From the cell containing the given text, extract its center point as [X, Y] coordinate. 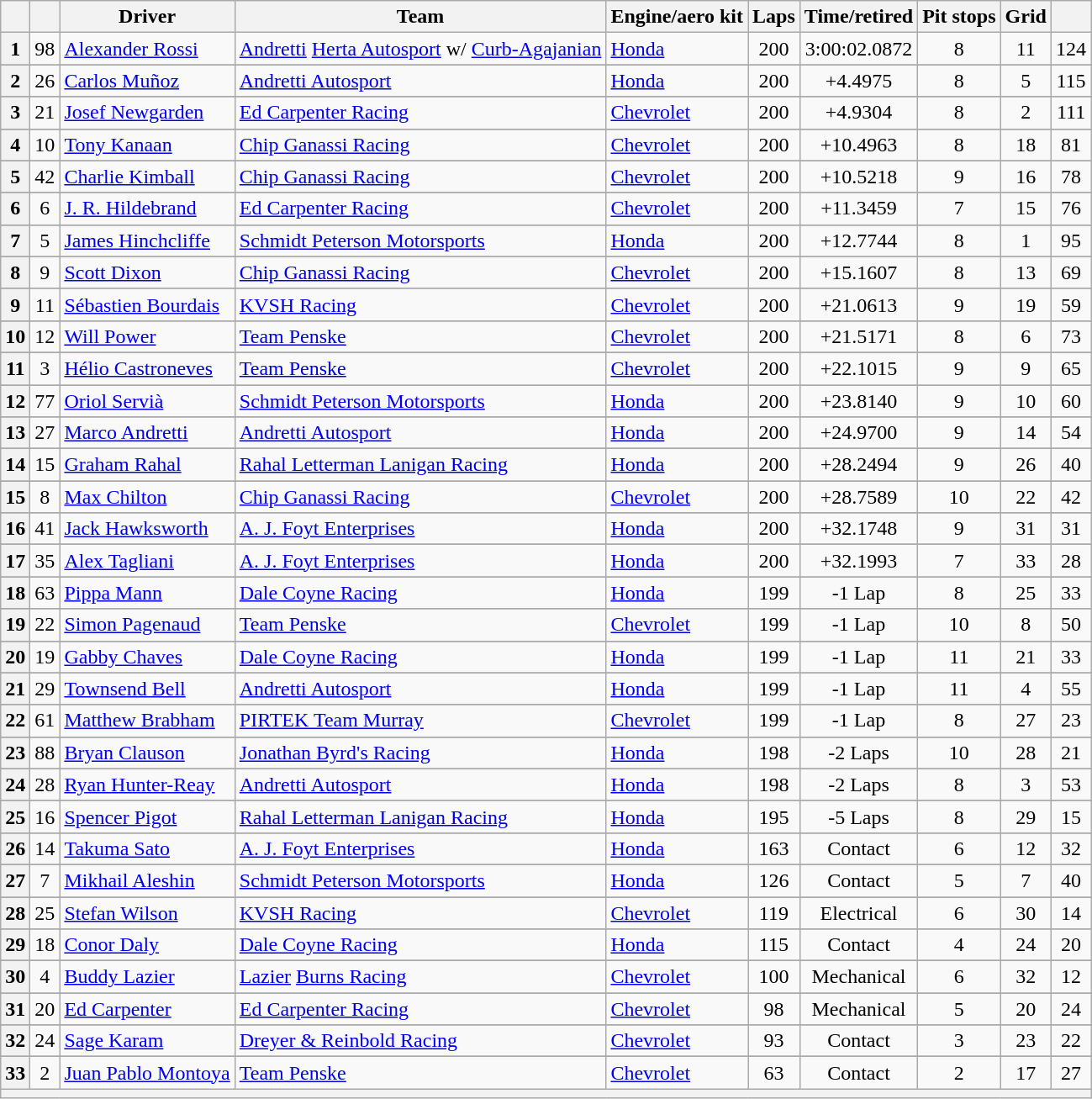
J. R. Hildebrand [147, 209]
Tony Kanaan [147, 145]
+12.7744 [858, 240]
Conor Daly [147, 945]
Driver [147, 17]
Alex Tagliani [147, 561]
88 [45, 753]
Jack Hawksworth [147, 529]
60 [1071, 401]
3:00:02.0872 [858, 49]
Pippa Mann [147, 593]
Sage Karam [147, 1041]
Buddy Lazier [147, 977]
Ryan Hunter-Reay [147, 785]
+11.3459 [858, 209]
+32.1748 [858, 529]
35 [45, 561]
Pit stops [959, 17]
195 [774, 816]
81 [1071, 145]
Scott Dixon [147, 272]
95 [1071, 240]
Time/retired [858, 17]
54 [1071, 433]
+28.7589 [858, 497]
78 [1071, 177]
Alexander Rossi [147, 49]
76 [1071, 209]
+22.1015 [858, 368]
Andretti Herta Autosport w/ Curb-Agajanian [420, 49]
+4.9304 [858, 113]
+4.4975 [858, 81]
PIRTEK Team Murray [420, 721]
Team [420, 17]
Townsend Bell [147, 689]
Josef Newgarden [147, 113]
Charlie Kimball [147, 177]
Engine/aero kit [678, 17]
59 [1071, 304]
Spencer Pigot [147, 816]
+15.1607 [858, 272]
163 [774, 848]
Grid [1026, 17]
+32.1993 [858, 561]
41 [45, 529]
Hélio Castroneves [147, 368]
119 [774, 912]
69 [1071, 272]
Carlos Muñoz [147, 81]
93 [774, 1041]
Graham Rahal [147, 465]
Gabby Chaves [147, 657]
50 [1071, 625]
Sébastien Bourdais [147, 304]
77 [45, 401]
Bryan Clauson [147, 753]
+23.8140 [858, 401]
Matthew Brabham [147, 721]
Electrical [858, 912]
Marco Andretti [147, 433]
Laps [774, 17]
Will Power [147, 336]
Oriol Servià [147, 401]
Simon Pagenaud [147, 625]
Lazier Burns Racing [420, 977]
James Hinchcliffe [147, 240]
Max Chilton [147, 497]
Juan Pablo Montoya [147, 1073]
Jonathan Byrd's Racing [420, 753]
Mikhail Aleshin [147, 880]
+21.0613 [858, 304]
124 [1071, 49]
65 [1071, 368]
Stefan Wilson [147, 912]
+10.5218 [858, 177]
Ed Carpenter [147, 1009]
+21.5171 [858, 336]
+10.4963 [858, 145]
-5 Laps [858, 816]
+28.2494 [858, 465]
111 [1071, 113]
55 [1071, 689]
Takuma Sato [147, 848]
+24.9700 [858, 433]
Dreyer & Reinbold Racing [420, 1041]
73 [1071, 336]
61 [45, 721]
53 [1071, 785]
100 [774, 977]
126 [774, 880]
